Locate the cell with the specified text and output its (x, y) center coordinate. 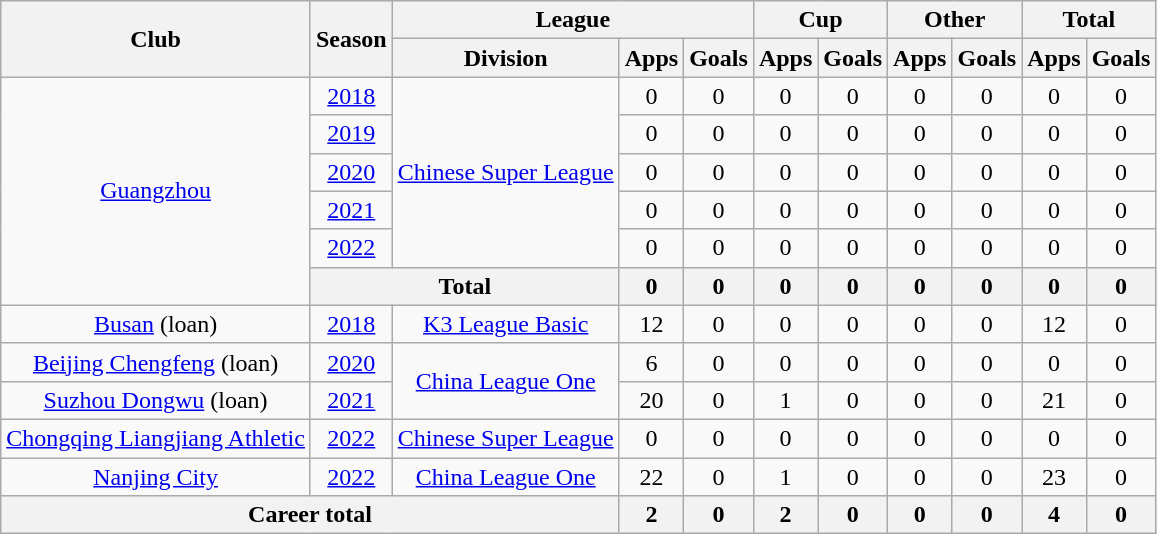
Division (506, 58)
Guangzhou (156, 191)
Club (156, 39)
Busan (loan) (156, 324)
K3 League Basic (506, 324)
20 (651, 400)
Nanjing City (156, 477)
Cup (820, 20)
21 (1054, 400)
Career total (310, 515)
2019 (351, 134)
4 (1054, 515)
22 (651, 477)
League (572, 20)
Chongqing Liangjiang Athletic (156, 438)
23 (1054, 477)
Other (955, 20)
Beijing Chengfeng (loan) (156, 362)
Season (351, 39)
Suzhou Dongwu (loan) (156, 400)
6 (651, 362)
